Extract the (x, y) coordinate from the center of the cell holding the provided text.  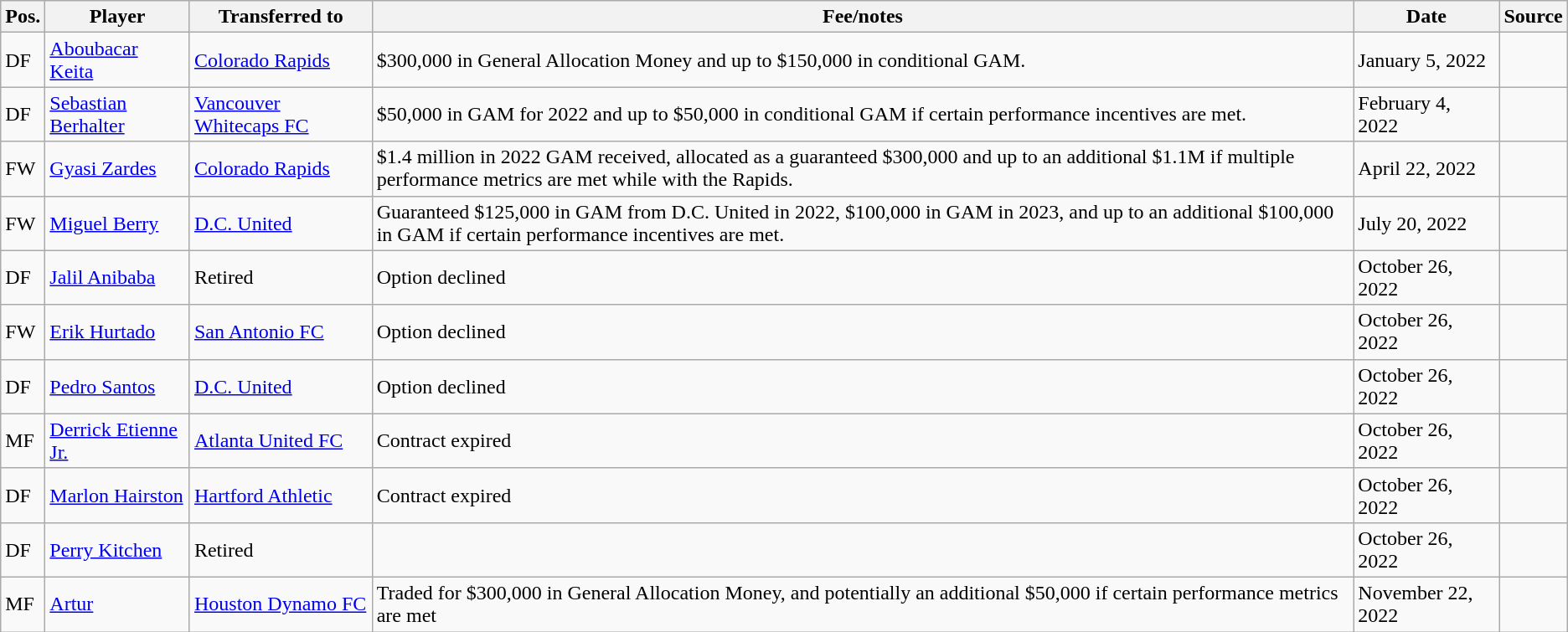
$50,000 in GAM for 2022 and up to $50,000 in conditional GAM if certain performance incentives are met. (863, 114)
Artur (117, 604)
Vancouver Whitecaps FC (281, 114)
Hartford Athletic (281, 496)
Gyasi Zardes (117, 169)
Miguel Berry (117, 223)
Sebastian Berhalter (117, 114)
Houston Dynamo FC (281, 604)
$300,000 in General Allocation Money and up to $150,000 in conditional GAM. (863, 60)
Perry Kitchen (117, 549)
Jalil Anibaba (117, 278)
November 22, 2022 (1426, 604)
Pedro Santos (117, 387)
San Antonio FC (281, 331)
Source (1533, 17)
February 4, 2022 (1426, 114)
Atlanta United FC (281, 440)
January 5, 2022 (1426, 60)
Aboubacar Keita (117, 60)
Marlon Hairston (117, 496)
Fee/notes (863, 17)
April 22, 2022 (1426, 169)
Derrick Etienne Jr. (117, 440)
July 20, 2022 (1426, 223)
Erik Hurtado (117, 331)
Player (117, 17)
Traded for $300,000 in General Allocation Money, and potentially an additional $50,000 if certain performance metrics are met (863, 604)
Pos. (23, 17)
Transferred to (281, 17)
Date (1426, 17)
